Extract the (x, y) coordinate from the center of the cell holding the provided text.  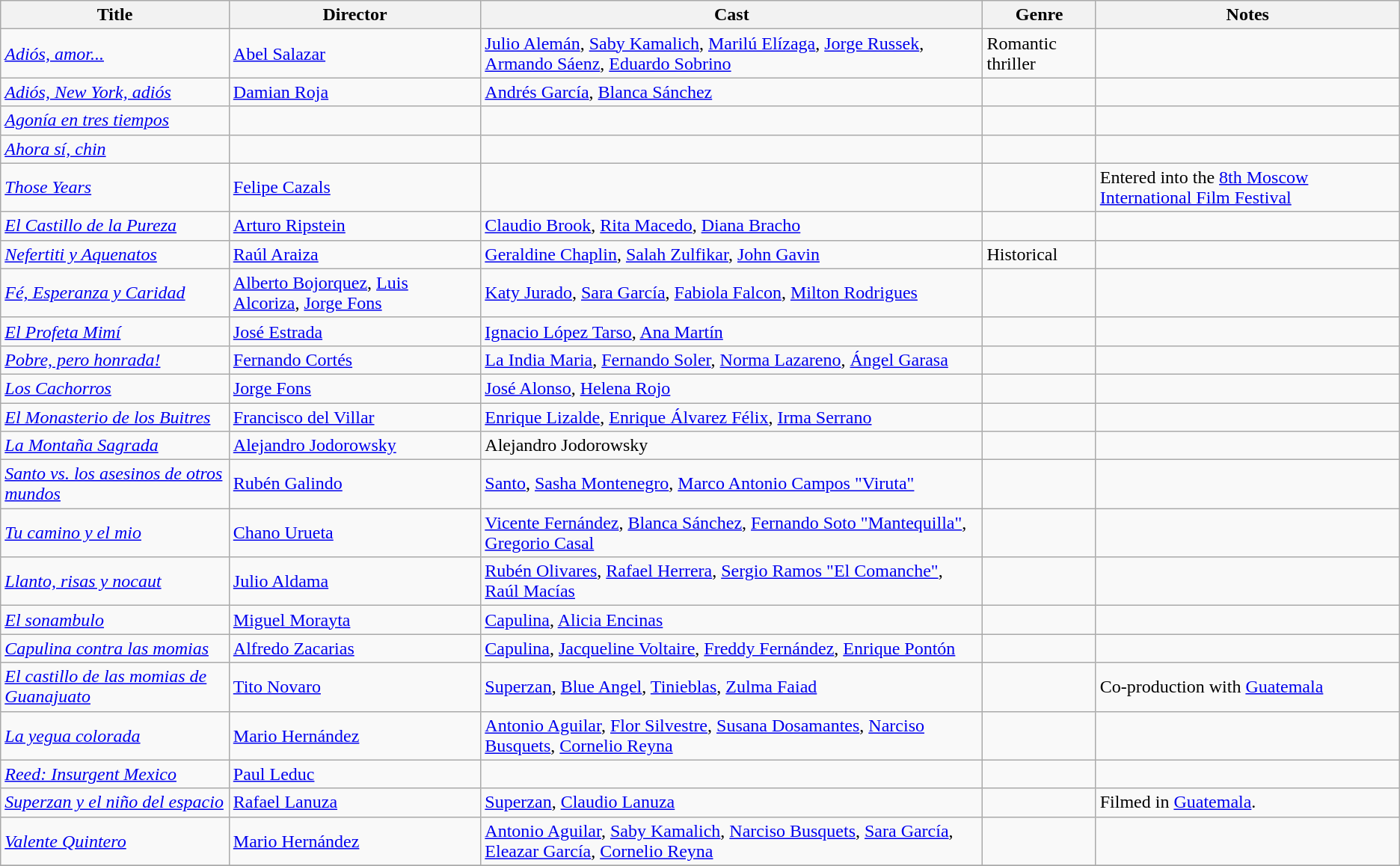
Abel Salazar (354, 54)
Enrique Lizalde, Enrique Álvarez Félix, Irma Serrano (731, 417)
Adiós, amor... (115, 54)
Miguel Morayta (354, 620)
Reed: Insurgent Mexico (115, 774)
Claudio Brook, Rita Macedo, Diana Bracho (731, 226)
Capulina, Alicia Encinas (731, 620)
Julio Aldama (354, 582)
José Estrada (354, 331)
Capulina contra las momias (115, 648)
Ignacio López Tarso, Ana Martín (731, 331)
Rubén Galindo (354, 485)
Agonía en tres tiempos (115, 120)
Los Cachorros (115, 388)
José Alonso, Helena Rojo (731, 388)
El Castillo de la Pureza (115, 226)
Entered into the 8th Moscow International Film Festival (1247, 187)
Filmed in Guatemala. (1247, 802)
Vicente Fernández, Blanca Sánchez, Fernando Soto "Mantequilla", Gregorio Casal (731, 532)
Damian Roja (354, 92)
La Montaña Sagrada (115, 446)
Genre (1040, 15)
Alberto Bojorquez, Luis Alcoriza, Jorge Fons (354, 293)
Adiós, New York, adiós (115, 92)
Romantic thriller (1040, 54)
Co-production with Guatemala (1247, 687)
Andrés García, Blanca Sánchez (731, 92)
Superzan, Blue Angel, Tinieblas, Zulma Faiad (731, 687)
La yegua colorada (115, 736)
Notes (1247, 15)
Geraldine Chaplin, Salah Zulfikar, John Gavin (731, 254)
Francisco del Villar (354, 417)
Llanto, risas y nocaut (115, 582)
El castillo de las momias de Guanajuato (115, 687)
Pobre, pero honrada! (115, 360)
El Profeta Mimí (115, 331)
Ahora sí, chin (115, 149)
Chano Urueta (354, 532)
Rubén Olivares, Rafael Herrera, Sergio Ramos "El Comanche", Raúl Macías (731, 582)
Fé, Esperanza y Caridad (115, 293)
Historical (1040, 254)
Nefertiti y Aquenatos (115, 254)
Antonio Aguilar, Saby Kamalich, Narciso Busquets, Sara García, Eleazar García, Cornelio Reyna (731, 841)
Superzan, Claudio Lanuza (731, 802)
Tito Novaro (354, 687)
Those Years (115, 187)
Antonio Aguilar, Flor Silvestre, Susana Dosamantes, Narciso Busquets, Cornelio Reyna (731, 736)
Paul Leduc (354, 774)
La India Maria, Fernando Soler, Norma Lazareno, Ángel Garasa (731, 360)
El Monasterio de los Buitres (115, 417)
Capulina, Jacqueline Voltaire, Freddy Fernández, Enrique Pontón (731, 648)
Santo, Sasha Montenegro, Marco Antonio Campos "Viruta" (731, 485)
Felipe Cazals (354, 187)
Rafael Lanuza (354, 802)
El sonambulo (115, 620)
Tu camino y el mio (115, 532)
Jorge Fons (354, 388)
Cast (731, 15)
Alfredo Zacarias (354, 648)
Arturo Ripstein (354, 226)
Fernando Cortés (354, 360)
Superzan y el niño del espacio (115, 802)
Katy Jurado, Sara García, Fabiola Falcon, Milton Rodrigues (731, 293)
Director (354, 15)
Raúl Araiza (354, 254)
Title (115, 15)
Julio Alemán, Saby Kamalich, Marilú Elízaga, Jorge Russek, Armando Sáenz, Eduardo Sobrino (731, 54)
Santo vs. los asesinos de otros mundos (115, 485)
Valente Quintero (115, 841)
